Pinpoint the cell where the given text exists, returning its (x, y) midpoint coordinate. 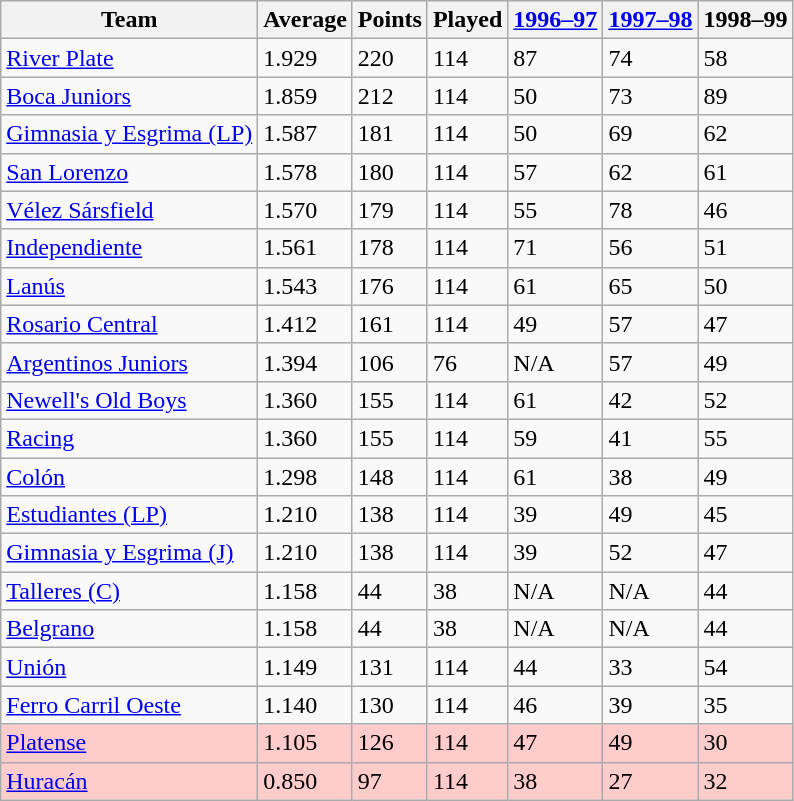
Argentinos Juniors (130, 362)
1.543 (306, 286)
65 (650, 286)
131 (390, 667)
Ferro Carril Oeste (130, 705)
San Lorenzo (130, 172)
Colón (130, 477)
33 (650, 667)
76 (467, 362)
Lanús (130, 286)
212 (390, 96)
Estudiantes (LP) (130, 515)
179 (390, 210)
Points (390, 20)
Unión (130, 667)
1997–98 (650, 20)
Team (130, 20)
45 (746, 515)
Vélez Sársfield (130, 210)
74 (650, 58)
Independiente (130, 248)
126 (390, 743)
1.561 (306, 248)
176 (390, 286)
30 (746, 743)
87 (556, 58)
58 (746, 58)
69 (650, 134)
41 (650, 438)
148 (390, 477)
1.859 (306, 96)
106 (390, 362)
178 (390, 248)
59 (556, 438)
Boca Juniors (130, 96)
1.578 (306, 172)
Belgrano (130, 629)
Talleres (C) (130, 591)
42 (650, 400)
Gimnasia y Esgrima (J) (130, 553)
Platense (130, 743)
Played (467, 20)
1.394 (306, 362)
1.412 (306, 324)
78 (650, 210)
1996–97 (556, 20)
1.149 (306, 667)
97 (390, 781)
1998–99 (746, 20)
130 (390, 705)
51 (746, 248)
Racing (130, 438)
220 (390, 58)
161 (390, 324)
Huracán (130, 781)
1.105 (306, 743)
180 (390, 172)
0.850 (306, 781)
River Plate (130, 58)
Newell's Old Boys (130, 400)
1.570 (306, 210)
Gimnasia y Esgrima (LP) (130, 134)
1.929 (306, 58)
35 (746, 705)
32 (746, 781)
Average (306, 20)
56 (650, 248)
1.140 (306, 705)
27 (650, 781)
54 (746, 667)
1.587 (306, 134)
89 (746, 96)
1.298 (306, 477)
181 (390, 134)
Rosario Central (130, 324)
73 (650, 96)
71 (556, 248)
